Pinpoint the cell where the given text exists, returning its (x, y) midpoint coordinate. 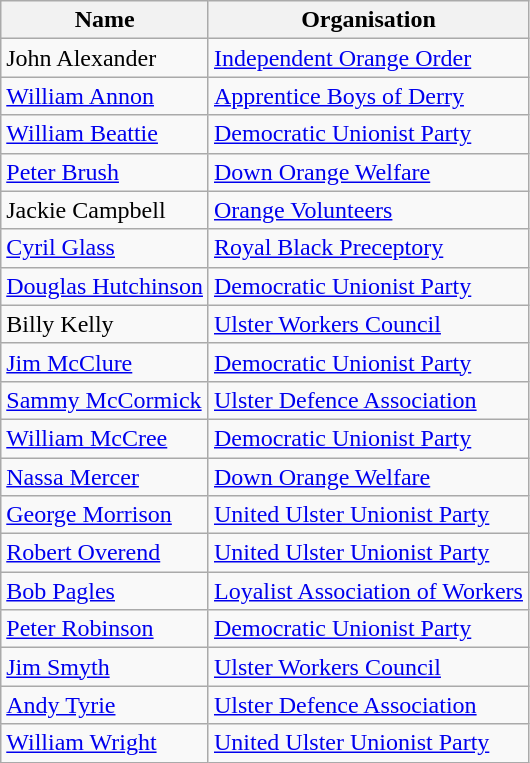
William Annon (105, 96)
Cyril Glass (105, 248)
William Beattie (105, 134)
Jim Smyth (105, 667)
Nassa Mercer (105, 477)
Jim McClure (105, 362)
Organisation (368, 20)
Douglas Hutchinson (105, 286)
Peter Robinson (105, 629)
George Morrison (105, 515)
Jackie Campbell (105, 210)
Royal Black Preceptory (368, 248)
Billy Kelly (105, 324)
Loyalist Association of Workers (368, 591)
Sammy McCormick (105, 400)
John Alexander (105, 58)
Andy Tyrie (105, 705)
Independent Orange Order (368, 58)
Orange Volunteers (368, 210)
William Wright (105, 743)
Bob Pagles (105, 591)
Name (105, 20)
Peter Brush (105, 172)
Apprentice Boys of Derry (368, 96)
William McCree (105, 438)
Robert Overend (105, 553)
